Determine the [X, Y] coordinate at the center of the cell enclosing the given text.  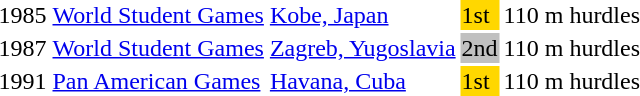
2nd [480, 48]
Kobe, Japan [362, 15]
Zagreb, Yugoslavia [362, 48]
Havana, Cuba [362, 81]
Pan American Games [158, 81]
